Return [X, Y] of the center of cell containing provided text 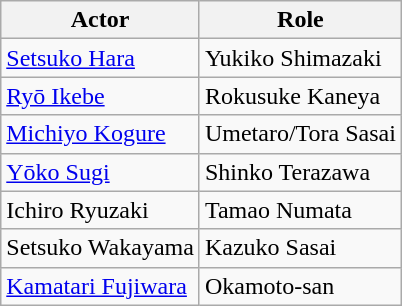
Setsuko Wakayama [100, 248]
Shinko Terazawa [300, 172]
Role [300, 20]
Kamatari Fujiwara [100, 286]
Okamoto-san [300, 286]
Yōko Sugi [100, 172]
Ryō Ikebe [100, 96]
Tamao Numata [300, 210]
Michiyo Kogure [100, 134]
Umetaro/Tora Sasai [300, 134]
Actor [100, 20]
Rokusuke Kaneya [300, 96]
Ichiro Ryuzaki [100, 210]
Kazuko Sasai [300, 248]
Setsuko Hara [100, 58]
Yukiko Shimazaki [300, 58]
